Provide the (x, y) coordinate of the cell's center where the given text is located.  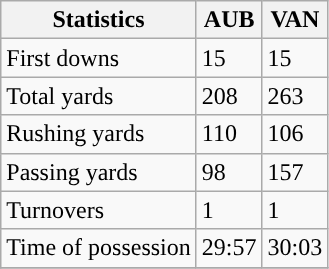
106 (295, 134)
Time of possession (99, 248)
Passing yards (99, 172)
Total yards (99, 96)
29:57 (229, 248)
Rushing yards (99, 134)
110 (229, 134)
First downs (99, 58)
Statistics (99, 20)
AUB (229, 20)
30:03 (295, 248)
VAN (295, 20)
98 (229, 172)
263 (295, 96)
Turnovers (99, 210)
157 (295, 172)
208 (229, 96)
